From the cell containing the given text, extract its center point as [x, y] coordinate. 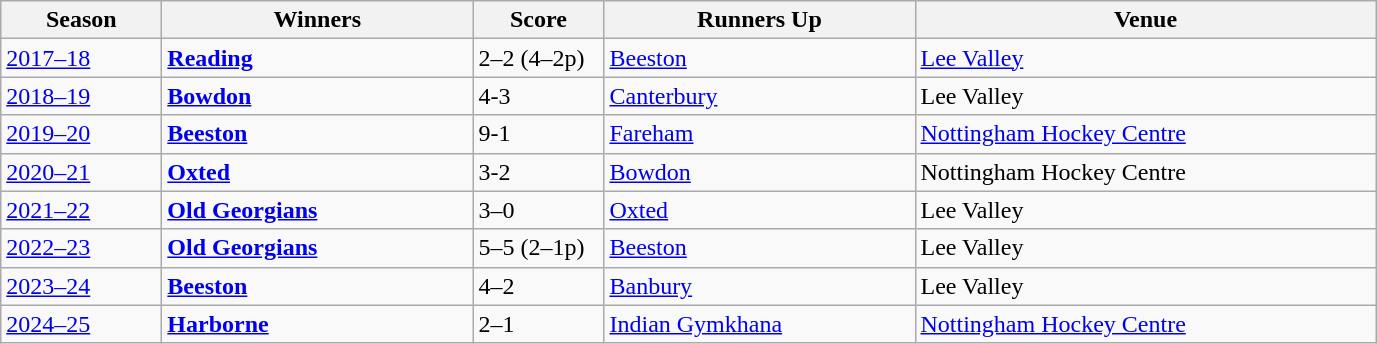
Reading [318, 58]
2017–18 [82, 58]
2024–25 [82, 324]
2018–19 [82, 96]
Winners [318, 20]
2019–20 [82, 134]
Harborne [318, 324]
2–1 [538, 324]
2023–24 [82, 286]
4–2 [538, 286]
3–0 [538, 210]
2020–21 [82, 172]
2–2 (4–2p) [538, 58]
Season [82, 20]
Runners Up [760, 20]
3-2 [538, 172]
Banbury [760, 286]
2021–22 [82, 210]
4-3 [538, 96]
Venue [1146, 20]
Indian Gymkhana [760, 324]
Fareham [760, 134]
5–5 (2–1p) [538, 248]
2022–23 [82, 248]
Canterbury [760, 96]
9-1 [538, 134]
Score [538, 20]
